From the cell containing the given text, extract its center point as (x, y) coordinate. 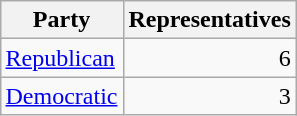
Democratic (62, 96)
3 (210, 96)
6 (210, 58)
Party (62, 20)
Republican (62, 58)
Representatives (210, 20)
